Capture the cell that displays the provided text and extract its [x, y] central coordinate. 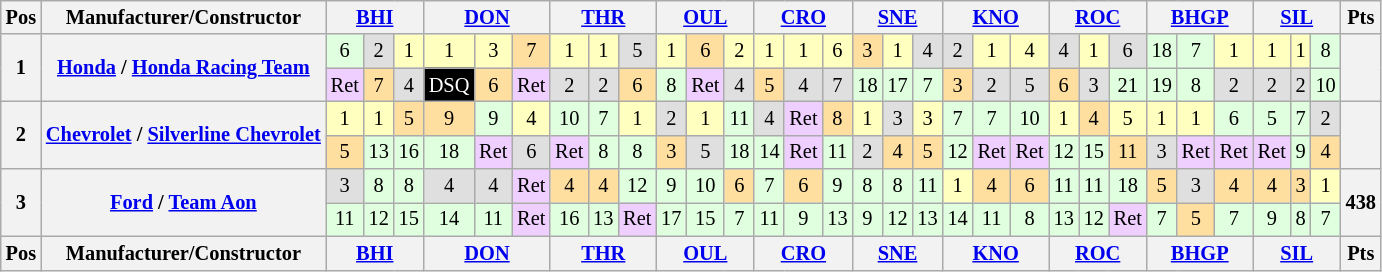
19 [1162, 85]
Ford / Team Aon [184, 202]
DSQ [449, 85]
Honda / Honda Racing Team [184, 68]
Chevrolet / Silverline Chevrolet [184, 134]
438 [1361, 202]
21 [1128, 85]
